Scan for the cell matching the given text and deliver its [X, Y] coordinate at center. 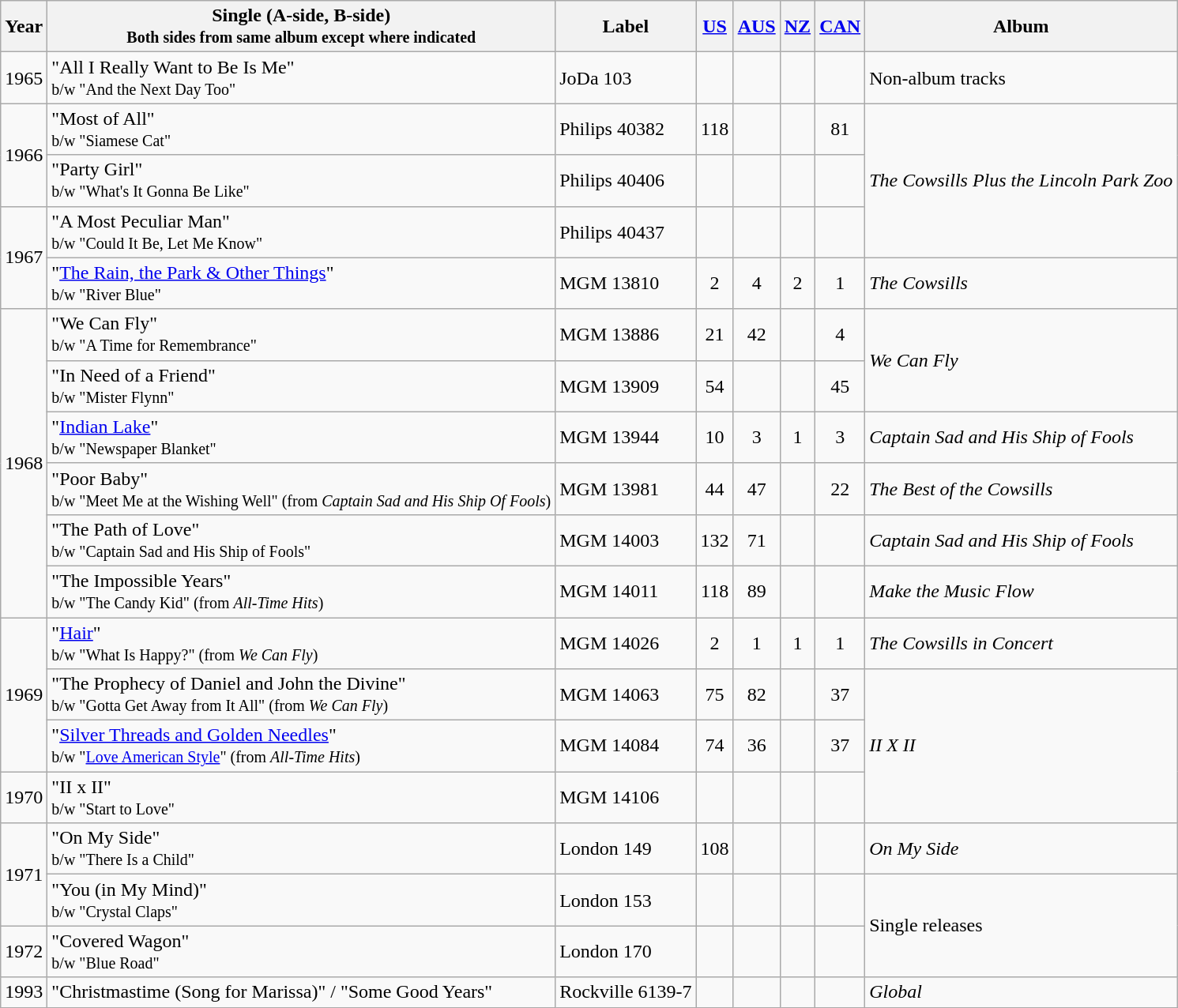
London 153 [626, 901]
Single releases [1021, 926]
1970 [24, 798]
74 [714, 746]
London 170 [626, 951]
75 [714, 695]
1993 [24, 992]
The Cowsills in Concert [1021, 643]
Album [1021, 27]
"II x II"b/w "Start to Love" [302, 798]
Non-album tracks [1021, 77]
"The Impossible Years"b/w "The Candy Kid" (from All-Time Hits) [302, 591]
Global [1021, 992]
1969 [24, 695]
"Silver Threads and Golden Needles"b/w "Love American Style" (from All-Time Hits) [302, 746]
US [714, 27]
On My Side [1021, 848]
"We Can Fly"b/w "A Time for Remembrance" [302, 335]
MGM 14003 [626, 540]
The Cowsills [1021, 283]
"Christmastime (Song for Marissa)" / "Some Good Years" [302, 992]
1971 [24, 874]
"Covered Wagon"b/w "Blue Road" [302, 951]
"You (in My Mind)"b/w "Crystal Claps" [302, 901]
108 [714, 848]
54 [714, 386]
JoDa 103 [626, 77]
22 [841, 488]
1968 [24, 463]
1966 [24, 155]
"All I Really Want to Be Is Me"b/w "And the Next Day Too" [302, 77]
NZ [797, 27]
42 [757, 335]
10 [714, 438]
"Party Girl"b/w "What's It Gonna Be Like" [302, 180]
We Can Fly [1021, 360]
AUS [757, 27]
89 [757, 591]
MGM 14011 [626, 591]
"The Prophecy of Daniel and John the Divine"b/w "Gotta Get Away from It All" (from We Can Fly) [302, 695]
45 [841, 386]
MGM 14084 [626, 746]
The Cowsills Plus the Lincoln Park Zoo [1021, 180]
MGM 13981 [626, 488]
MGM 14026 [626, 643]
1967 [24, 258]
CAN [841, 27]
1972 [24, 951]
London 149 [626, 848]
Philips 40406 [626, 180]
"A Most Peculiar Man"b/w "Could It Be, Let Me Know" [302, 232]
36 [757, 746]
47 [757, 488]
"Hair"b/w "What Is Happy?" (from We Can Fly) [302, 643]
132 [714, 540]
"Indian Lake"b/w "Newspaper Blanket" [302, 438]
21 [714, 335]
"Poor Baby"b/w "Meet Me at the Wishing Well" (from Captain Sad and His Ship Of Fools) [302, 488]
Philips 40437 [626, 232]
"In Need of a Friend"b/w "Mister Flynn" [302, 386]
82 [757, 695]
"The Rain, the Park & Other Things"b/w "River Blue" [302, 283]
Label [626, 27]
Make the Music Flow [1021, 591]
MGM 13886 [626, 335]
The Best of the Cowsills [1021, 488]
Philips 40382 [626, 130]
"The Path of Love"b/w "Captain Sad and His Ship of Fools" [302, 540]
1965 [24, 77]
MGM 14106 [626, 798]
Single (A-side, B-side)Both sides from same album except where indicated [302, 27]
MGM 13909 [626, 386]
MGM 14063 [626, 695]
81 [841, 130]
II X II [1021, 746]
Year [24, 27]
71 [757, 540]
"On My Side"b/w "There Is a Child" [302, 848]
MGM 13810 [626, 283]
Rockville 6139-7 [626, 992]
MGM 13944 [626, 438]
44 [714, 488]
"Most of All"b/w "Siamese Cat" [302, 130]
